Find where the given text appears and provide that cell's center as [x, y] coordinate. 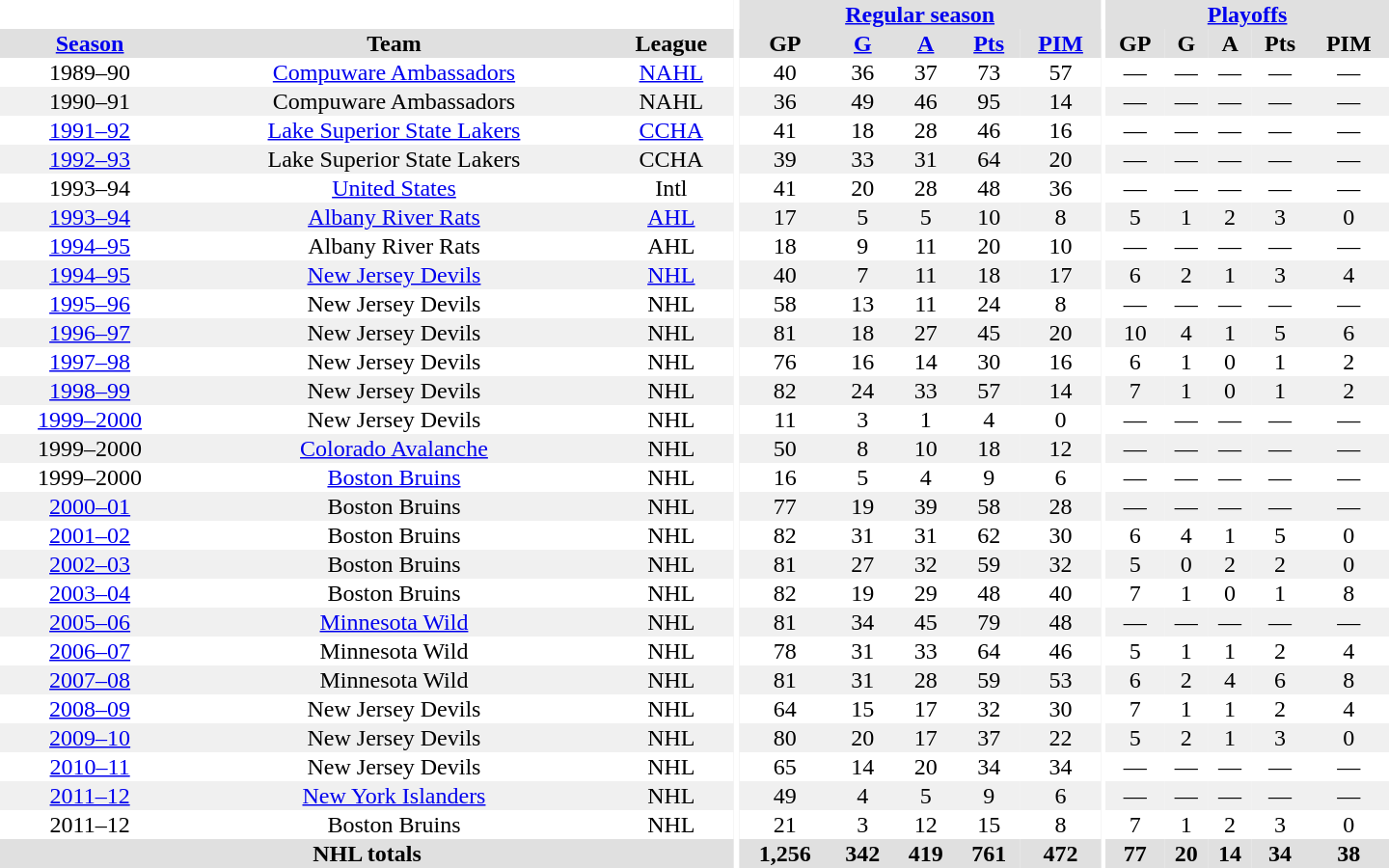
1991–92 [90, 130]
2010–11 [90, 767]
62 [988, 535]
Regular season [920, 14]
2009–10 [90, 738]
2007–08 [90, 680]
NHL totals [367, 854]
2008–09 [90, 709]
50 [785, 448]
1998–99 [90, 391]
95 [988, 101]
53 [1061, 680]
2006–07 [90, 651]
1990–91 [90, 101]
419 [926, 854]
2002–03 [90, 564]
2000–01 [90, 506]
2003–04 [90, 593]
2005–06 [90, 622]
United States [394, 188]
1992–93 [90, 159]
1996–97 [90, 333]
76 [785, 362]
Intl [671, 188]
761 [988, 854]
472 [1061, 854]
79 [988, 622]
73 [988, 72]
22 [1061, 738]
38 [1348, 854]
1997–98 [90, 362]
Colorado Avalanche [394, 448]
342 [862, 854]
78 [785, 651]
2001–02 [90, 535]
21 [785, 825]
65 [785, 767]
29 [926, 593]
1989–90 [90, 72]
80 [785, 738]
1995–96 [90, 304]
League [671, 43]
1,256 [785, 854]
Playoffs [1247, 14]
New York Islanders [394, 796]
13 [862, 304]
Team [394, 43]
Season [90, 43]
